Pinpoint the cell where the given text exists, returning its (X, Y) midpoint coordinate. 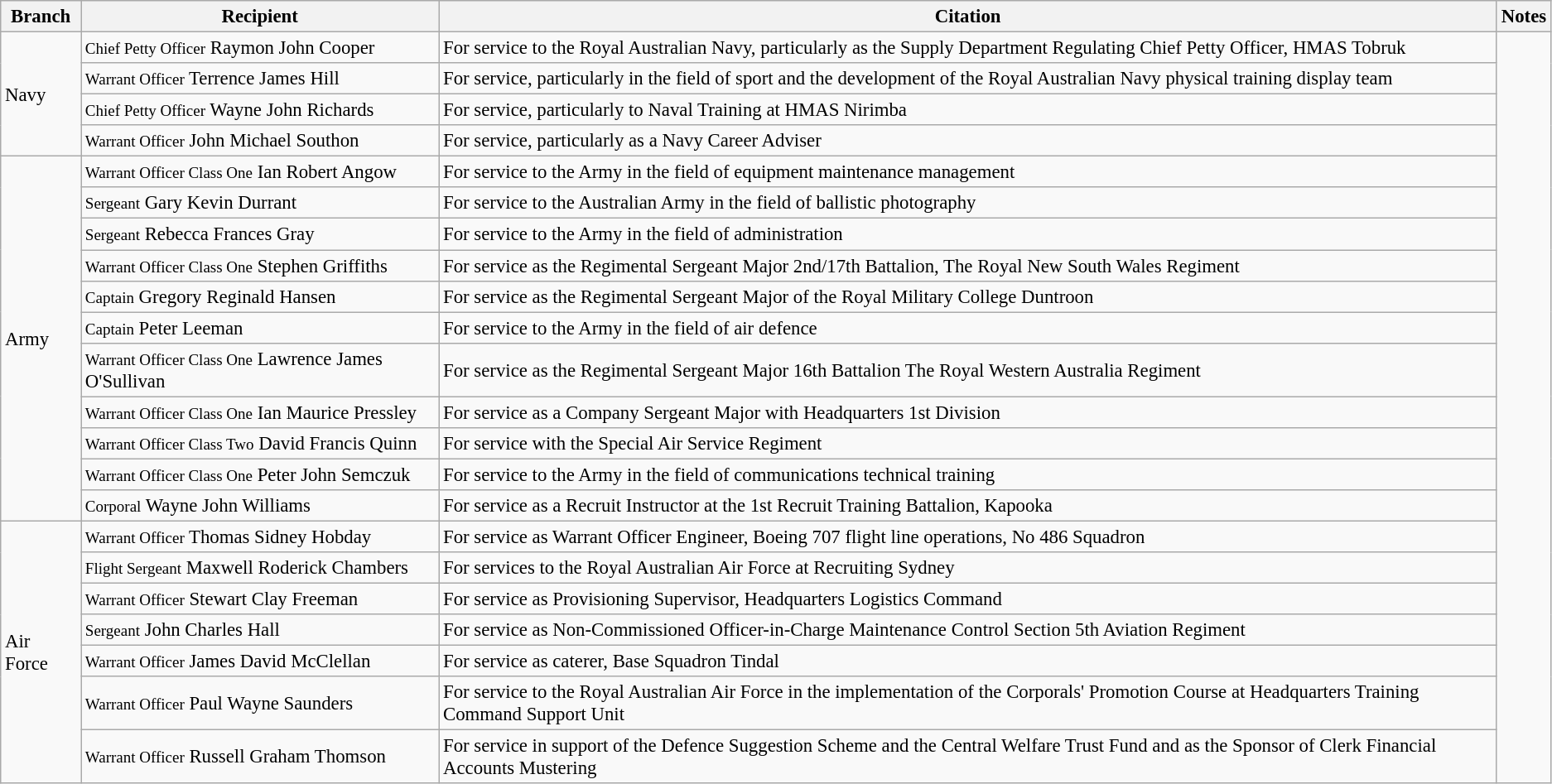
For service to the Army in the field of air defence (968, 328)
For service as Warrant Officer Engineer, Boeing 707 flight line operations, No 486 Squadron (968, 536)
Branch (41, 17)
For service as the Regimental Sergeant Major 16th Battalion The Royal Western Australia Regiment (968, 369)
Warrant Officer Class One Stephen Griffiths (260, 266)
Warrant Officer Class One Ian Robert Angow (260, 172)
For service as the Regimental Sergeant Major of the Royal Military College Duntroon (968, 296)
Warrant Officer Terrence James Hill (260, 79)
For service, particularly as a Navy Career Adviser (968, 141)
Air Force (41, 652)
Warrant Officer Class One Lawrence James O'Sullivan (260, 369)
Chief Petty Officer Wayne John Richards (260, 110)
For service with the Special Air Service Regiment (968, 444)
Captain Gregory Reginald Hansen (260, 296)
Warrant Officer Stewart Clay Freeman (260, 599)
Recipient (260, 17)
Warrant Officer Paul Wayne Saunders (260, 704)
For service to the Army in the field of administration (968, 234)
Notes (1524, 17)
Sergeant John Charles Hall (260, 630)
For service to the Army in the field of communications technical training (968, 474)
For services to the Royal Australian Air Force at Recruiting Sydney (968, 568)
Warrant Officer Class Two David Francis Quinn (260, 444)
For service as Non-Commissioned Officer-in-Charge Maintenance Control Section 5th Aviation Regiment (968, 630)
For service to the Australian Army in the field of ballistic photography (968, 203)
For service as the Regimental Sergeant Major 2nd/17th Battalion, The Royal New South Wales Regiment (968, 266)
Sergeant Rebecca Frances Gray (260, 234)
Citation (968, 17)
For service as a Recruit Instructor at the 1st Recruit Training Battalion, Kapooka (968, 506)
Warrant Officer Class One Peter John Semczuk (260, 474)
For service to the Army in the field of equipment maintenance management (968, 172)
Warrant Officer Class One Ian Maurice Pressley (260, 412)
For service to the Royal Australian Navy, particularly as the Supply Department Regulating Chief Petty Officer, HMAS Tobruk (968, 48)
Army (41, 339)
Warrant Officer John Michael Southon (260, 141)
For service, particularly in the field of sport and the development of the Royal Australian Navy physical training display team (968, 79)
Warrant Officer Thomas Sidney Hobday (260, 536)
For service, particularly to Naval Training at HMAS Nirimba (968, 110)
Sergeant Gary Kevin Durrant (260, 203)
For service in support of the Defence Suggestion Scheme and the Central Welfare Trust Fund and as the Sponsor of Clerk Financial Accounts Mustering (968, 757)
Flight Sergeant Maxwell Roderick Chambers (260, 568)
For service as Provisioning Supervisor, Headquarters Logistics Command (968, 599)
For service to the Royal Australian Air Force in the implementation of the Corporals' Promotion Course at Headquarters Training Command Support Unit (968, 704)
For service as a Company Sergeant Major with Headquarters 1st Division (968, 412)
Chief Petty Officer Raymon John Cooper (260, 48)
For service as caterer, Base Squadron Tindal (968, 661)
Navy (41, 94)
Captain Peter Leeman (260, 328)
Warrant Officer James David McClellan (260, 661)
Warrant Officer Russell Graham Thomson (260, 757)
Corporal Wayne John Williams (260, 506)
